Locate the cell with the specified text and output its [x, y] center coordinate. 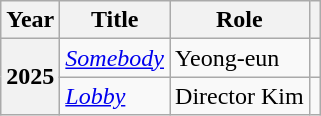
Somebody [115, 58]
Year [30, 20]
Lobby [115, 96]
Yeong-eun [240, 58]
2025 [30, 77]
Role [240, 20]
Director Kim [240, 96]
Title [115, 20]
